From the cell containing the given text, extract its center point as (x, y) coordinate. 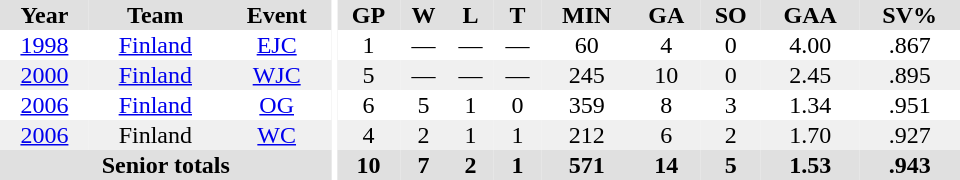
.927 (910, 135)
1998 (44, 45)
L (470, 15)
1.70 (810, 135)
EJC (277, 45)
Year (44, 15)
Event (277, 15)
GA (666, 15)
3 (730, 105)
WJC (277, 75)
4.00 (810, 45)
212 (586, 135)
GP (368, 15)
8 (666, 105)
GAA (810, 15)
MIN (586, 15)
60 (586, 45)
2000 (44, 75)
14 (666, 165)
Senior totals (166, 165)
OG (277, 105)
SO (730, 15)
Team (156, 15)
245 (586, 75)
.943 (910, 165)
.895 (910, 75)
SV% (910, 15)
7 (424, 165)
571 (586, 165)
.951 (910, 105)
359 (586, 105)
1.53 (810, 165)
W (424, 15)
1.34 (810, 105)
2.45 (810, 75)
.867 (910, 45)
T (518, 15)
WC (277, 135)
